Capture the cell that displays the provided text and extract its [X, Y] central coordinate. 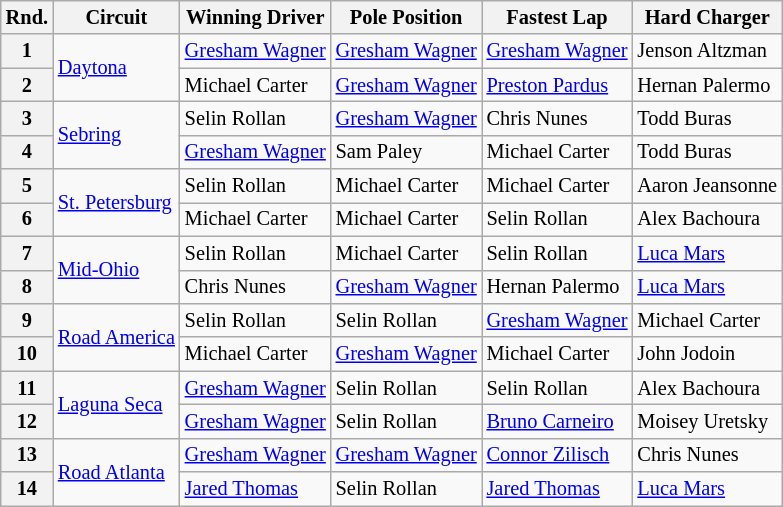
Mid-Ohio [116, 270]
13 [27, 455]
Pole Position [406, 17]
Hard Charger [707, 17]
Daytona [116, 68]
St. Petersburg [116, 202]
9 [27, 320]
John Jodoin [707, 354]
Road Atlanta [116, 472]
Preston Pardus [558, 85]
3 [27, 118]
8 [27, 287]
2 [27, 85]
Aaron Jeansonne [707, 186]
Sebring [116, 134]
Connor Zilisch [558, 455]
Laguna Seca [116, 404]
Jenson Altzman [707, 51]
Fastest Lap [558, 17]
Road America [116, 336]
11 [27, 388]
12 [27, 421]
10 [27, 354]
4 [27, 152]
Bruno Carneiro [558, 421]
14 [27, 489]
Rnd. [27, 17]
Winning Driver [256, 17]
6 [27, 219]
Circuit [116, 17]
1 [27, 51]
Sam Paley [406, 152]
7 [27, 253]
5 [27, 186]
Moisey Uretsky [707, 421]
